Capture the cell that displays the provided text and extract its [X, Y] central coordinate. 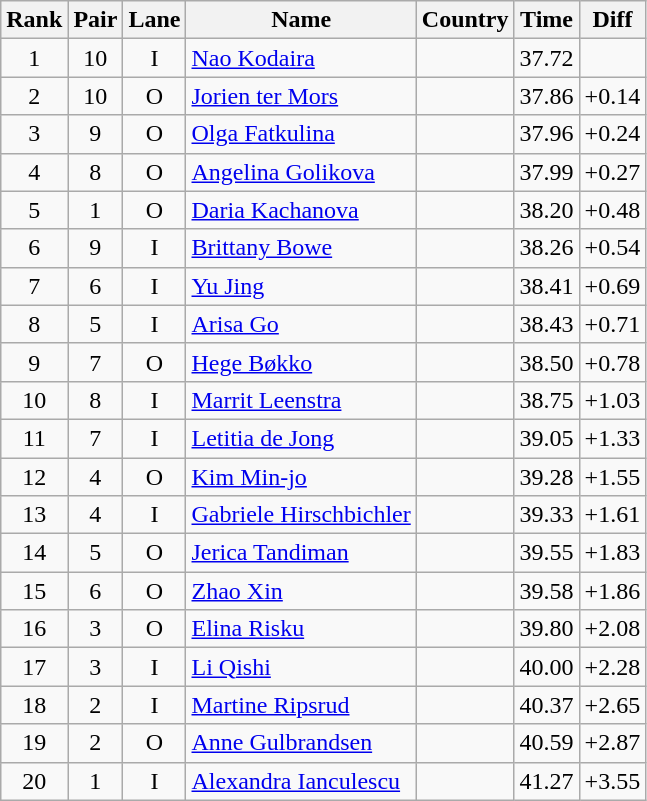
Daria Kachanova [301, 210]
38.43 [546, 324]
Jorien ter Mors [301, 96]
15 [34, 591]
Olga Fatkulina [301, 134]
18 [34, 705]
Kim Min-jo [301, 477]
Brittany Bowe [301, 248]
+1.55 [612, 477]
11 [34, 438]
Nao Kodaira [301, 58]
40.37 [546, 705]
Angelina Golikova [301, 172]
+2.08 [612, 629]
16 [34, 629]
37.72 [546, 58]
Letitia de Jong [301, 438]
+0.27 [612, 172]
37.99 [546, 172]
+2.87 [612, 743]
+1.33 [612, 438]
+0.14 [612, 96]
Diff [612, 20]
Martine Ripsrud [301, 705]
14 [34, 553]
+0.54 [612, 248]
+2.28 [612, 667]
37.96 [546, 134]
Yu Jing [301, 286]
+1.03 [612, 400]
+0.48 [612, 210]
+0.24 [612, 134]
Gabriele Hirschbichler [301, 515]
Marrit Leenstra [301, 400]
39.05 [546, 438]
+1.83 [612, 553]
+2.65 [612, 705]
17 [34, 667]
Country [465, 20]
Arisa Go [301, 324]
40.00 [546, 667]
+1.61 [612, 515]
Name [301, 20]
40.59 [546, 743]
20 [34, 781]
Zhao Xin [301, 591]
38.75 [546, 400]
39.80 [546, 629]
39.55 [546, 553]
+3.55 [612, 781]
Pair [96, 20]
19 [34, 743]
39.33 [546, 515]
Time [546, 20]
+0.69 [612, 286]
39.28 [546, 477]
38.26 [546, 248]
13 [34, 515]
Alexandra Ianculescu [301, 781]
41.27 [546, 781]
Jerica Tandiman [301, 553]
Elina Risku [301, 629]
12 [34, 477]
Anne Gulbrandsen [301, 743]
Lane [154, 20]
Li Qishi [301, 667]
Hege Bøkko [301, 362]
37.86 [546, 96]
+0.71 [612, 324]
+1.86 [612, 591]
38.41 [546, 286]
38.20 [546, 210]
Rank [34, 20]
+0.78 [612, 362]
39.58 [546, 591]
38.50 [546, 362]
